Scan for the cell matching the given text and deliver its [X, Y] coordinate at center. 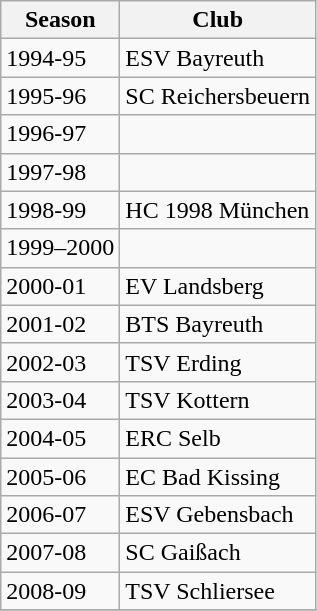
1998-99 [60, 210]
1999–2000 [60, 248]
Season [60, 20]
2002-03 [60, 362]
EV Landsberg [218, 286]
2004-05 [60, 438]
1995-96 [60, 96]
2008-09 [60, 591]
TSV Kottern [218, 400]
2006-07 [60, 515]
SC Reichersbeuern [218, 96]
EC Bad Kissing [218, 477]
1994-95 [60, 58]
ERC Selb [218, 438]
TSV Schliersee [218, 591]
1996-97 [60, 134]
BTS Bayreuth [218, 324]
SC Gaißach [218, 553]
2005-06 [60, 477]
HC 1998 München [218, 210]
ESV Bayreuth [218, 58]
ESV Gebensbach [218, 515]
2001-02 [60, 324]
Club [218, 20]
2000-01 [60, 286]
1997-98 [60, 172]
2007-08 [60, 553]
TSV Erding [218, 362]
2003-04 [60, 400]
